Identify which cell holds the provided text, then report its [X, Y] central coordinate. 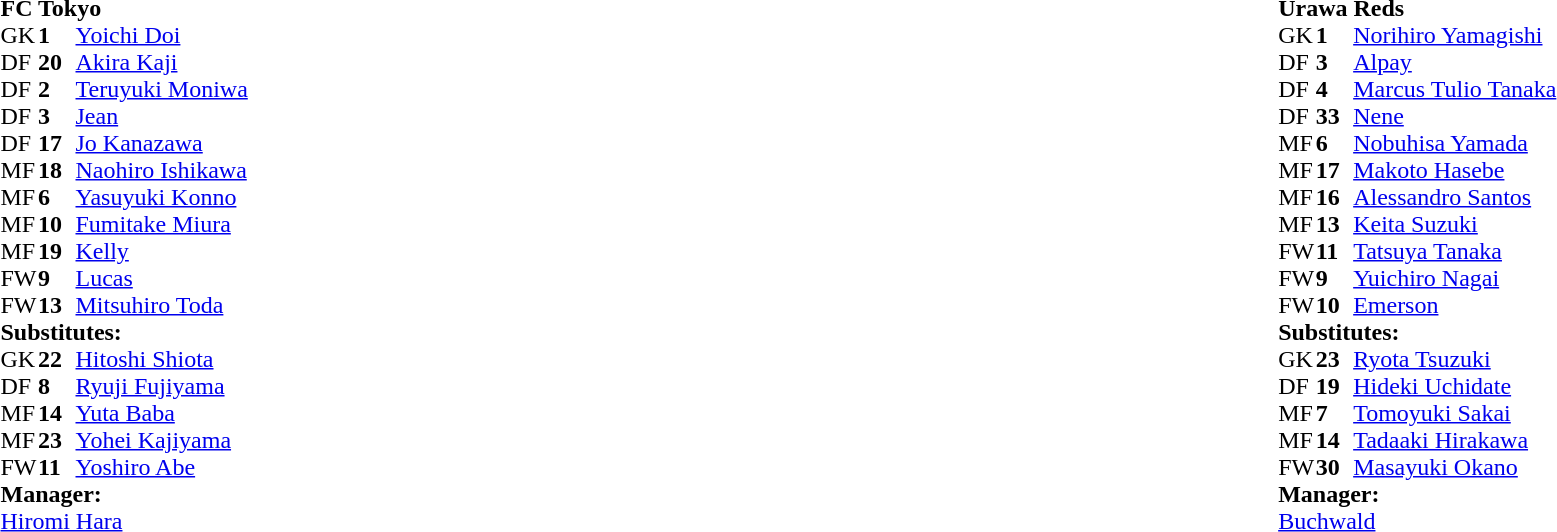
Masayuki Okano [1454, 468]
Hideki Uchidate [1454, 386]
Marcus Tulio Tanaka [1454, 90]
Tadaaki Hirakawa [1454, 440]
4 [1335, 90]
Yohei Kajiyama [162, 440]
18 [57, 170]
Yoshiro Abe [162, 468]
Mitsuhiro Toda [162, 306]
Jean [162, 116]
Jo Kanazawa [162, 144]
Tomoyuki Sakai [1454, 414]
8 [57, 386]
16 [1335, 198]
Teruyuki Moniwa [162, 90]
Emerson [1454, 306]
Nobuhisa Yamada [1454, 144]
Fumitake Miura [162, 224]
Norihiro Yamagishi [1454, 36]
Nene [1454, 116]
Yasuyuki Konno [162, 198]
Lucas [162, 278]
Alpay [1454, 62]
7 [1335, 414]
Ryuji Fujiyama [162, 386]
33 [1335, 116]
Hitoshi Shiota [162, 360]
30 [1335, 468]
20 [57, 62]
Yuta Baba [162, 414]
Makoto Hasebe [1454, 170]
Keita Suzuki [1454, 224]
Yoichi Doi [162, 36]
Yuichiro Nagai [1454, 278]
Akira Kaji [162, 62]
Kelly [162, 252]
Alessandro Santos [1454, 198]
22 [57, 360]
Ryota Tsuzuki [1454, 360]
Naohiro Ishikawa [162, 170]
Tatsuya Tanaka [1454, 252]
2 [57, 90]
